Extract the (X, Y) coordinate from the center of the cell holding the provided text.  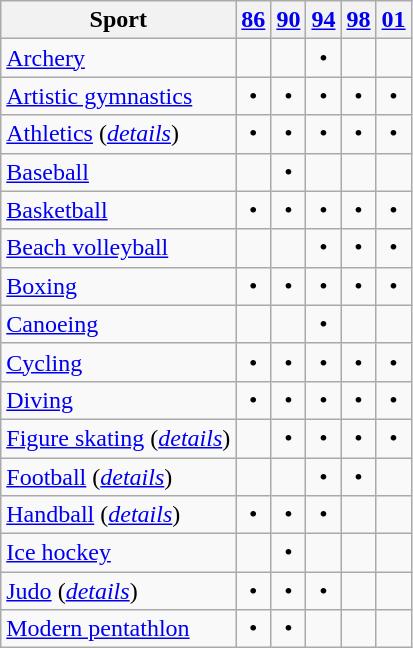
90 (288, 20)
86 (254, 20)
98 (358, 20)
Sport (118, 20)
Canoeing (118, 324)
Cycling (118, 362)
Boxing (118, 286)
Diving (118, 400)
Figure skating (details) (118, 438)
Ice hockey (118, 553)
Baseball (118, 172)
Basketball (118, 210)
01 (394, 20)
Athletics (details) (118, 134)
Judo (details) (118, 591)
Beach volleyball (118, 248)
Football (details) (118, 477)
94 (324, 20)
Handball (details) (118, 515)
Archery (118, 58)
Artistic gymnastics (118, 96)
Modern pentathlon (118, 629)
